Output the (X, Y) coordinate of the center of the cell containing the given text.  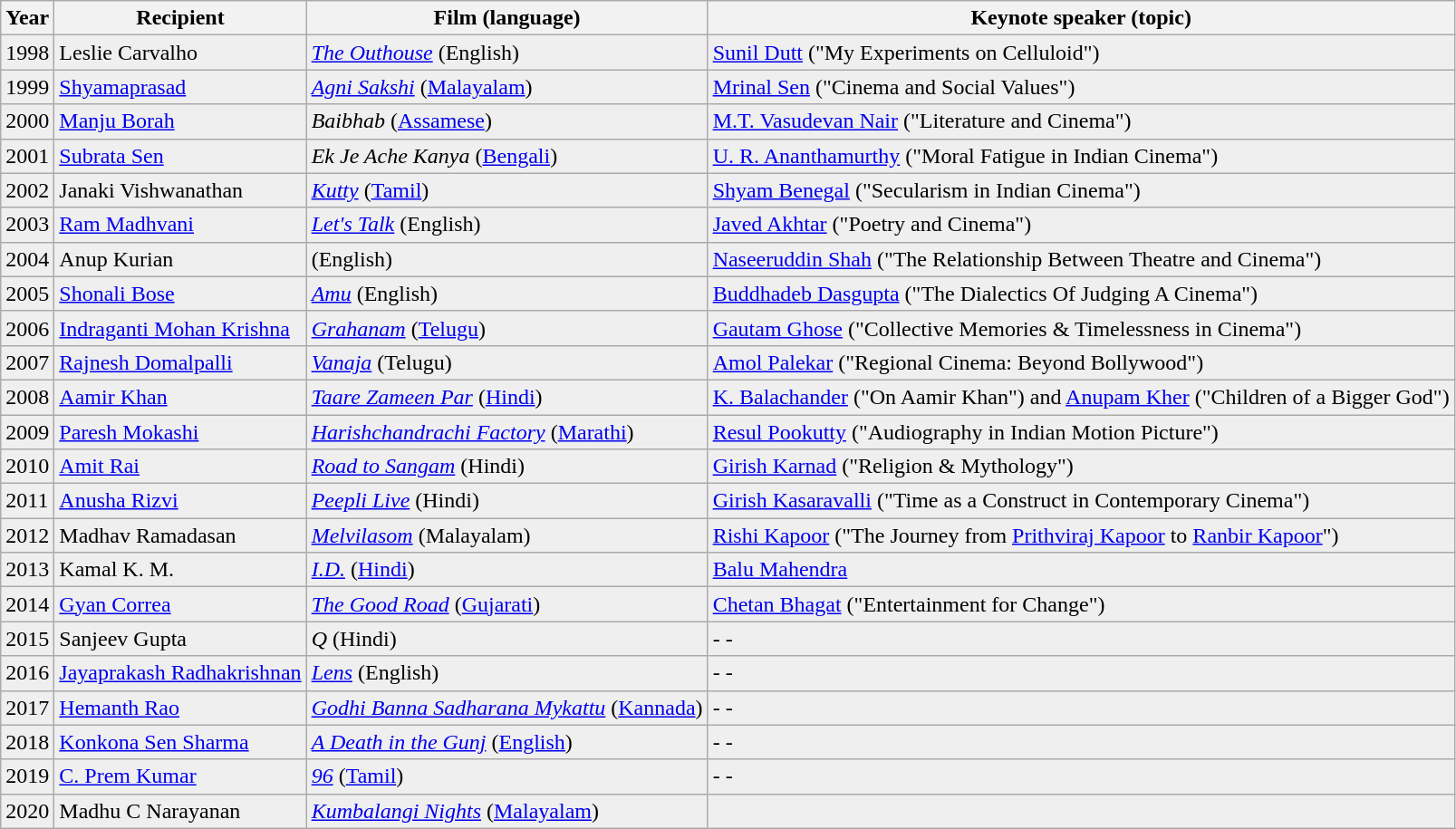
Grahanam (Telugu) (507, 328)
Girish Kasaravalli ("Time as a Construct in Contemporary Cinema") (1081, 501)
Taare Zameen Par (Hindi) (507, 397)
M.T. Vasudevan Nair ("Literature and Cinema") (1081, 121)
Resul Pookutty ("Audiography in Indian Motion Picture") (1081, 432)
Subrata Sen (180, 156)
Keynote speaker (topic) (1081, 18)
The Good Road (Gujarati) (507, 604)
Baibhab (Assamese) (507, 121)
Peepli Live (Hindi) (507, 501)
Buddhadeb Dasgupta ("The Dialectics Of Judging A Cinema") (1081, 294)
Rishi Kapoor ("The Journey from Prithviraj Kapoor to Ranbir Kapoor") (1081, 535)
U. R. Ananthamurthy ("Moral Fatigue in Indian Cinema") (1081, 156)
2015 (27, 639)
2000 (27, 121)
Ram Madhvani (180, 225)
2002 (27, 190)
Gautam Ghose ("Collective Memories & Timelessness in Cinema") (1081, 328)
Recipient (180, 18)
Amol Palekar ("Regional Cinema: Beyond Bollywood") (1081, 362)
Melvilasom (Malayalam) (507, 535)
Shyam Benegal ("Secularism in Indian Cinema") (1081, 190)
Harishchandrachi Factory (Marathi) (507, 432)
A Death in the Gunj (English) (507, 742)
Kamal K. M. (180, 570)
Kumbalangi Nights (Malayalam) (507, 811)
2001 (27, 156)
Ek Je Ache Kanya (Bengali) (507, 156)
Jayaprakash Radhakrishnan (180, 673)
(English) (507, 259)
Paresh Mokashi (180, 432)
Godhi Banna Sadharana Mykattu (Kannada) (507, 708)
2003 (27, 225)
2020 (27, 811)
Gyan Correa (180, 604)
Shonali Bose (180, 294)
Anup Kurian (180, 259)
Indraganti Mohan Krishna (180, 328)
2004 (27, 259)
Sanjeev Gupta (180, 639)
Madhav Ramadasan (180, 535)
Sunil Dutt ("My Experiments on Celluloid") (1081, 53)
2018 (27, 742)
2009 (27, 432)
Q (Hindi) (507, 639)
Leslie Carvalho (180, 53)
96 (Tamil) (507, 776)
Rajnesh Domalpalli (180, 362)
2006 (27, 328)
Let's Talk (English) (507, 225)
C. Prem Kumar (180, 776)
Konkona Sen Sharma (180, 742)
Madhu C Narayanan (180, 811)
Amu (English) (507, 294)
2005 (27, 294)
Vanaja (Telugu) (507, 362)
I.D. (Hindi) (507, 570)
Janaki Vishwanathan (180, 190)
Road to Sangam (Hindi) (507, 467)
Naseeruddin Shah ("The Relationship Between Theatre and Cinema") (1081, 259)
2008 (27, 397)
2012 (27, 535)
Lens (English) (507, 673)
2014 (27, 604)
2011 (27, 501)
2013 (27, 570)
2019 (27, 776)
Anusha Rizvi (180, 501)
Shyamaprasad (180, 87)
2010 (27, 467)
2007 (27, 362)
The Outhouse (English) (507, 53)
1999 (27, 87)
Manju Borah (180, 121)
Girish Karnad ("Religion & Mythology") (1081, 467)
Hemanth Rao (180, 708)
2017 (27, 708)
Year (27, 18)
Kutty (Tamil) (507, 190)
K. Balachander ("On Aamir Khan") and Anupam Kher ("Children of a Bigger God") (1081, 397)
Chetan Bhagat ("Entertainment for Change") (1081, 604)
Javed Akhtar ("Poetry and Cinema") (1081, 225)
Film (language) (507, 18)
Amit Rai (180, 467)
Mrinal Sen ("Cinema and Social Values") (1081, 87)
1998 (27, 53)
Agni Sakshi (Malayalam) (507, 87)
Aamir Khan (180, 397)
Balu Mahendra (1081, 570)
2016 (27, 673)
